Output the [X, Y] coordinate of the center of the cell containing the given text.  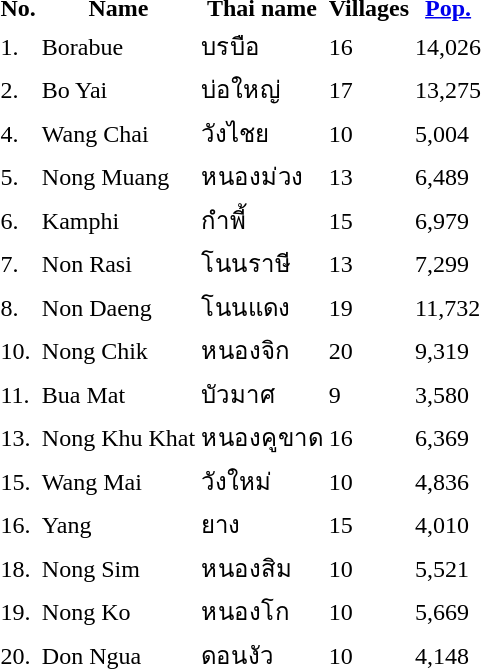
วังไชย [262, 133]
Nong Chik [118, 350]
17 [368, 90]
20 [368, 350]
Borabue [118, 46]
หนองคูขาด [262, 438]
วังใหม่ [262, 481]
หนองม่วง [262, 176]
ยาง [262, 524]
โนนราษี [262, 264]
โนนแดง [262, 307]
Nong Khu Khat [118, 438]
บ่อใหญ่ [262, 90]
Kamphi [118, 220]
Wang Chai [118, 133]
19 [368, 307]
Non Daeng [118, 307]
บรบือ [262, 46]
Yang [118, 524]
กำพี้ [262, 220]
หนองจิก [262, 350]
หนองสิม [262, 568]
Non Rasi [118, 264]
Bo Yai [118, 90]
Nong Sim [118, 568]
Wang Mai [118, 481]
9 [368, 394]
Bua Mat [118, 394]
Nong Ko [118, 612]
บัวมาศ [262, 394]
หนองโก [262, 612]
Nong Muang [118, 176]
